Identify which cell holds the provided text, then report its [x, y] central coordinate. 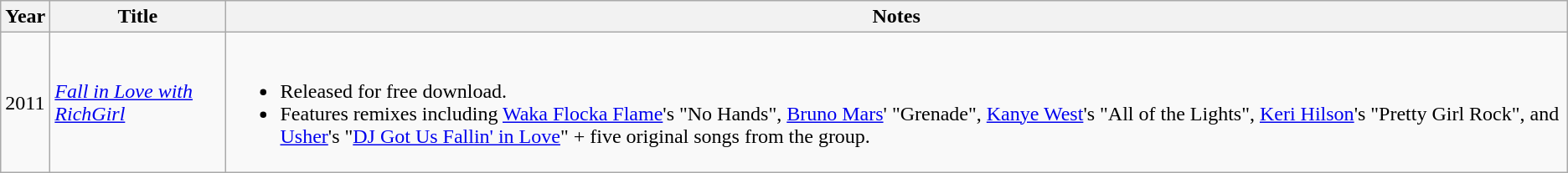
Year [25, 17]
2011 [25, 102]
Fall in Love with RichGirl [137, 102]
Title [137, 17]
Notes [896, 17]
